Locate the cell with the specified text and output its [x, y] center coordinate. 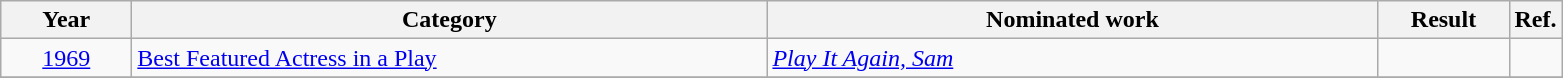
1969 [66, 58]
Nominated work [1072, 20]
Play It Again, Sam [1072, 58]
Result [1444, 20]
Ref. [1536, 20]
Year [66, 20]
Category [450, 20]
Best Featured Actress in a Play [450, 58]
